Locate the cell with the specified text and output its [X, Y] center coordinate. 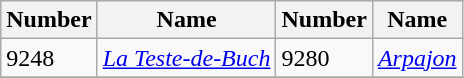
9280 [324, 58]
9248 [49, 58]
Arpajon [417, 58]
La Teste-de-Buch [186, 58]
